Return the [x, y] coordinate for the center point of the cell that contains the specified text.  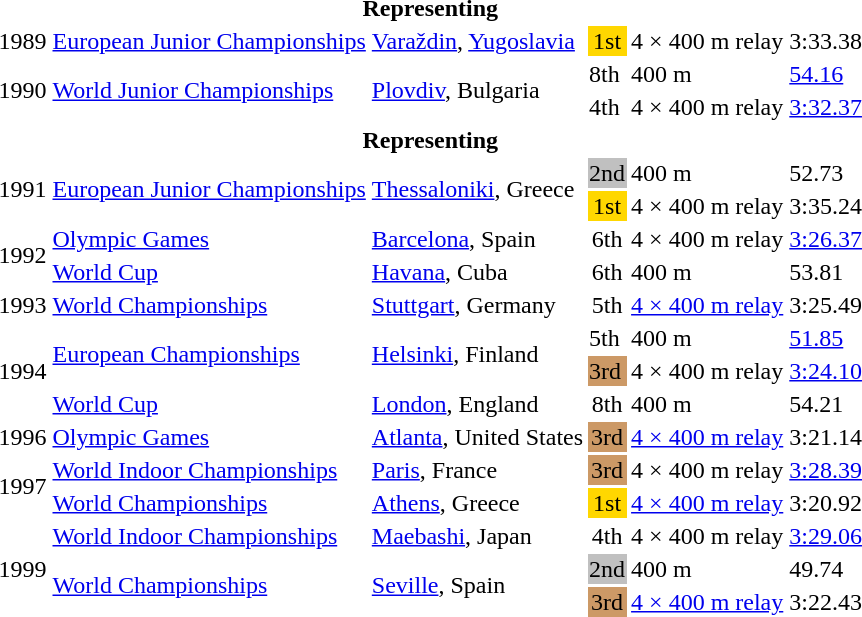
Havana, Cuba [477, 272]
Varaždin, Yugoslavia [477, 41]
Barcelona, Spain [477, 239]
Stuttgart, Germany [477, 305]
World Junior Championships [209, 90]
London, England [477, 404]
Plovdiv, Bulgaria [477, 90]
Paris, France [477, 470]
European Championships [209, 354]
Maebashi, Japan [477, 536]
Thessaloniki, Greece [477, 190]
Seville, Spain [477, 586]
Helsinki, Finland [477, 354]
Athens, Greece [477, 503]
Atlanta, United States [477, 437]
